Provide the [x, y] coordinate of the cell's center where the given text is located.  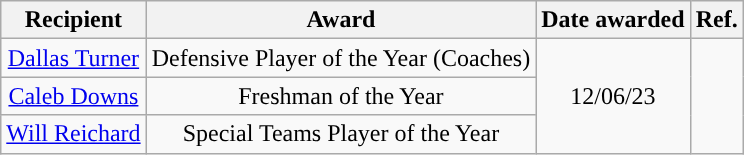
Dallas Turner [74, 58]
12/06/23 [613, 96]
Will Reichard [74, 134]
Ref. [716, 20]
Special Teams Player of the Year [341, 134]
Award [341, 20]
Recipient [74, 20]
Defensive Player of the Year (Coaches) [341, 58]
Caleb Downs [74, 96]
Freshman of the Year [341, 96]
Date awarded [613, 20]
